From the cell containing the given text, extract its center point as (x, y) coordinate. 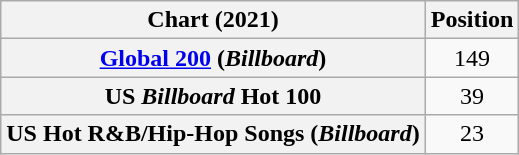
23 (472, 134)
US Hot R&B/Hip-Hop Songs (Billboard) (213, 134)
149 (472, 58)
Position (472, 20)
Global 200 (Billboard) (213, 58)
US Billboard Hot 100 (213, 96)
39 (472, 96)
Chart (2021) (213, 20)
